Extract the (x, y) coordinate from the center of the cell holding the provided text.  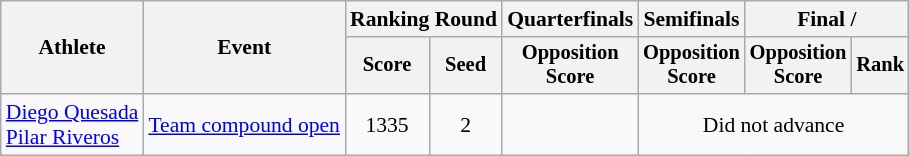
Did not advance (774, 124)
Ranking Round (424, 19)
Diego QuesadaPilar Riveros (72, 124)
Final / (827, 19)
Quarterfinals (570, 19)
1335 (387, 124)
Team compound open (244, 124)
Athlete (72, 48)
Score (387, 66)
Semifinals (692, 19)
Rank (880, 66)
2 (466, 124)
Seed (466, 66)
Event (244, 48)
